Detect which cell encompasses the target text, then output its (x, y) center coordinate. 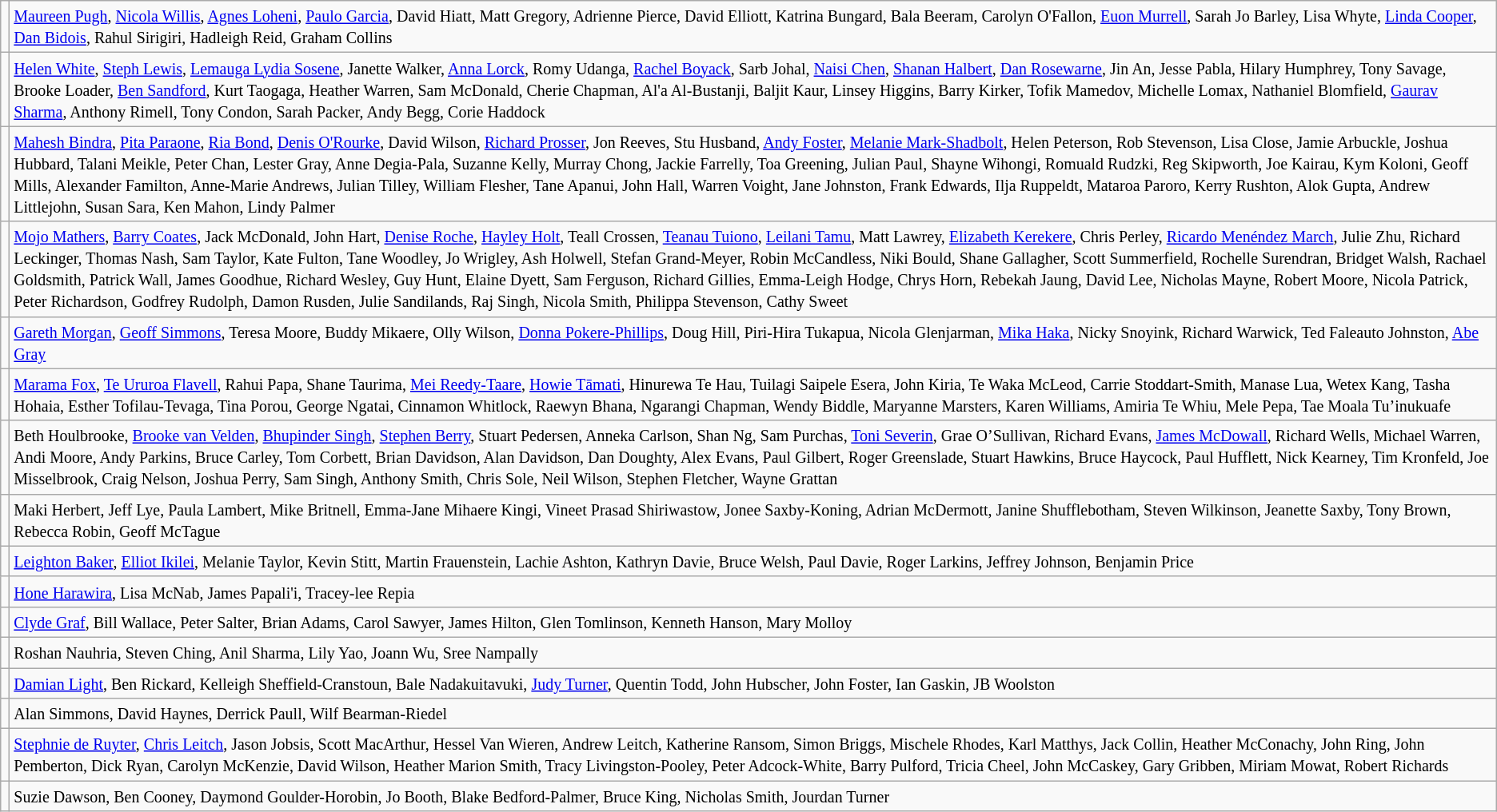
Hone Harawira, Lisa McNab, James Papali'i, Tracey-lee Repia (753, 591)
Clyde Graf, Bill Wallace, Peter Salter, Brian Adams, Carol Sawyer, James Hilton, Glen Tomlinson, Kenneth Hanson, Mary Molloy (753, 622)
Roshan Nauhria, Steven Ching, Anil Sharma, Lily Yao, Joann Wu, Sree Nampally (753, 652)
Suzie Dawson, Ben Cooney, Daymond Goulder-Horobin, Jo Booth, Blake Bedford-Palmer, Bruce King, Nicholas Smith, Jourdan Turner (753, 796)
Alan Simmons, David Haynes, Derrick Paull, Wilf Bearman-Riedel (753, 714)
